Search for the cell housing the specified text and yield its (X, Y) center coordinate. 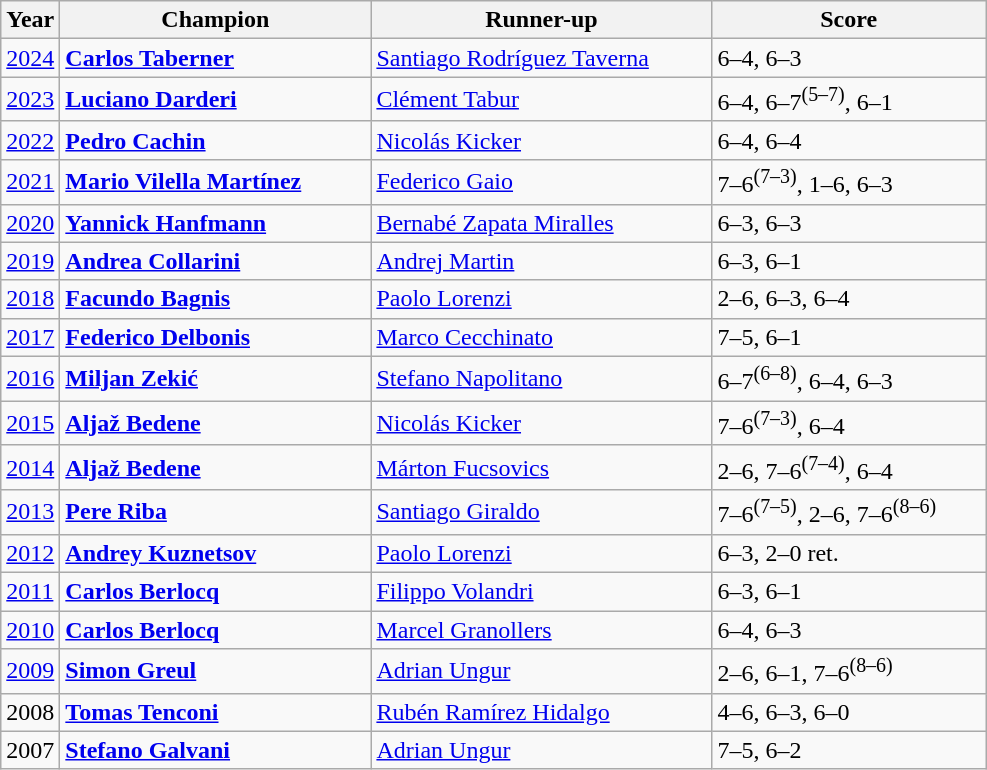
Pedro Cachin (216, 140)
2012 (30, 554)
Santiago Rodríguez Taverna (542, 58)
Stefano Napolitano (542, 378)
Facundo Bagnis (216, 299)
2017 (30, 337)
2016 (30, 378)
2022 (30, 140)
Santiago Giraldo (542, 512)
6–4, 6–4 (849, 140)
6–3, 2–0 ret. (849, 554)
Year (30, 20)
2–6, 6–1, 7–6(8–6) (849, 672)
2009 (30, 672)
Luciano Darderi (216, 100)
Federico Gaio (542, 182)
7–6(7–3), 1–6, 6–3 (849, 182)
7–6(7–5), 2–6, 7–6(8–6) (849, 512)
2014 (30, 468)
2018 (30, 299)
2–6, 6–3, 6–4 (849, 299)
Stefano Galvani (216, 750)
7–6(7–3), 6–4 (849, 424)
Carlos Taberner (216, 58)
Bernabé Zapata Miralles (542, 223)
Tomas Tenconi (216, 712)
Miljan Zekić (216, 378)
6–3, 6–3 (849, 223)
2019 (30, 261)
2010 (30, 630)
7–5, 6–2 (849, 750)
2021 (30, 182)
Andrej Martin (542, 261)
2015 (30, 424)
Andrea Collarini (216, 261)
Champion (216, 20)
Federico Delbonis (216, 337)
4–6, 6–3, 6–0 (849, 712)
7–5, 6–1 (849, 337)
Yannick Hanfmann (216, 223)
6–4, 6–7(5–7), 6–1 (849, 100)
6–7(6–8), 6–4, 6–3 (849, 378)
2013 (30, 512)
2008 (30, 712)
2011 (30, 592)
Marcel Granollers (542, 630)
2024 (30, 58)
Simon Greul (216, 672)
2007 (30, 750)
Rubén Ramírez Hidalgo (542, 712)
Márton Fucsovics (542, 468)
Runner-up (542, 20)
Clément Tabur (542, 100)
Mario Vilella Martínez (216, 182)
2020 (30, 223)
Andrey Kuznetsov (216, 554)
Marco Cecchinato (542, 337)
Score (849, 20)
Filippo Volandri (542, 592)
Pere Riba (216, 512)
2023 (30, 100)
2–6, 7–6(7–4), 6–4 (849, 468)
